Search for the cell housing the specified text and yield its (x, y) center coordinate. 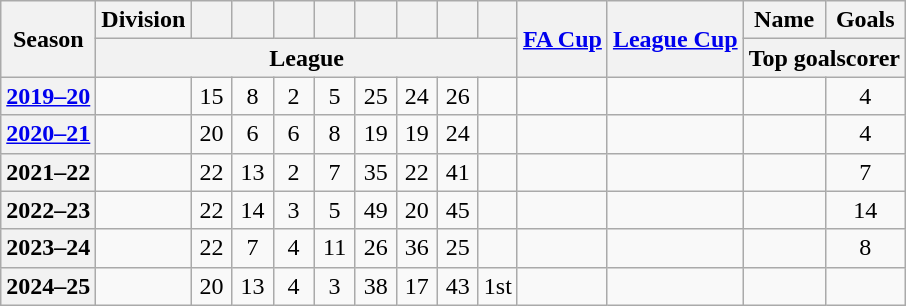
Goals (865, 20)
Name (784, 20)
2019–20 (48, 96)
17 (416, 286)
1st (498, 286)
2021–22 (48, 172)
43 (458, 286)
11 (334, 248)
League Cup (675, 39)
36 (416, 248)
41 (458, 172)
2023–24 (48, 248)
15 (212, 96)
45 (458, 210)
League (307, 58)
FA Cup (562, 39)
2022–23 (48, 210)
Top goalscorer (824, 58)
2024–25 (48, 286)
38 (376, 286)
Season (48, 39)
49 (376, 210)
35 (376, 172)
Division (144, 20)
2020–21 (48, 134)
